Return the [x, y] coordinate for the center point of the cell that contains the specified text.  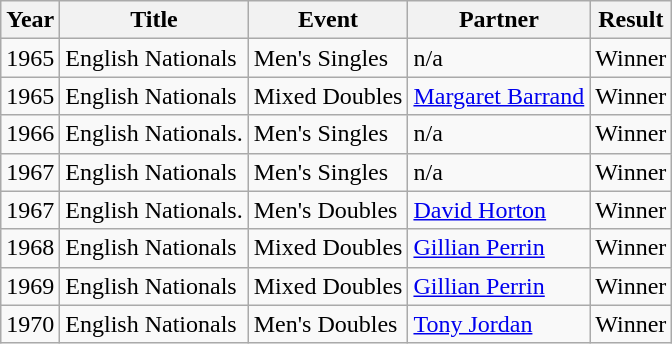
Result [631, 20]
Margaret Barrand [499, 96]
Event [328, 20]
1966 [30, 134]
Partner [499, 20]
1968 [30, 248]
1969 [30, 286]
Title [154, 20]
1970 [30, 324]
Tony Jordan [499, 324]
Year [30, 20]
David Horton [499, 210]
